Return [X, Y] of the center of cell containing provided text 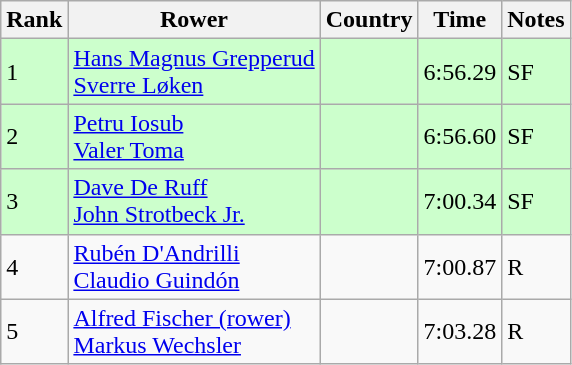
Alfred Fischer (rower)Markus Wechsler [194, 332]
Rank [34, 20]
6:56.60 [460, 136]
Rubén D'AndrilliClaudio Guindón [194, 266]
6:56.29 [460, 72]
Petru IosubValer Toma [194, 136]
4 [34, 266]
Rower [194, 20]
Notes [536, 20]
7:00.34 [460, 202]
Hans Magnus GrepperudSverre Løken [194, 72]
Time [460, 20]
7:00.87 [460, 266]
Country [369, 20]
3 [34, 202]
2 [34, 136]
5 [34, 332]
Dave De RuffJohn Strotbeck Jr. [194, 202]
7:03.28 [460, 332]
1 [34, 72]
